For the text-containing cell, return its midpoint in (X, Y) coordinate format. 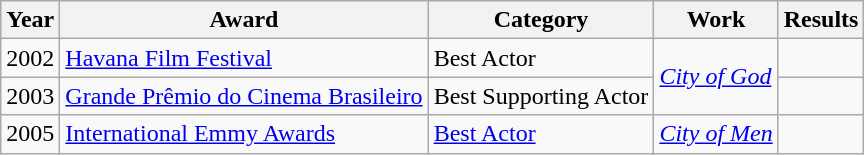
2002 (30, 58)
Havana Film Festival (244, 58)
Best Supporting Actor (541, 96)
Grande Prêmio do Cinema Brasileiro (244, 96)
Results (821, 20)
Year (30, 20)
Category (541, 20)
Work (716, 20)
City of Men (716, 134)
2003 (30, 96)
2005 (30, 134)
Award (244, 20)
International Emmy Awards (244, 134)
City of God (716, 77)
